Return the [X, Y] coordinate for the center point of the cell that contains the specified text.  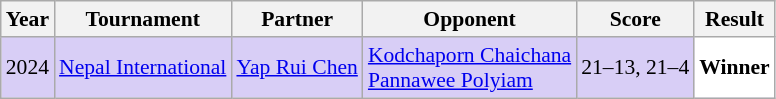
Kodchaporn Chaichana Pannawee Polyiam [470, 68]
2024 [28, 68]
21–13, 21–4 [635, 68]
Result [734, 19]
Year [28, 19]
Partner [296, 19]
Nepal International [142, 68]
Score [635, 19]
Opponent [470, 19]
Tournament [142, 19]
Winner [734, 68]
Yap Rui Chen [296, 68]
